From the cell containing the given text, extract its center point as (x, y) coordinate. 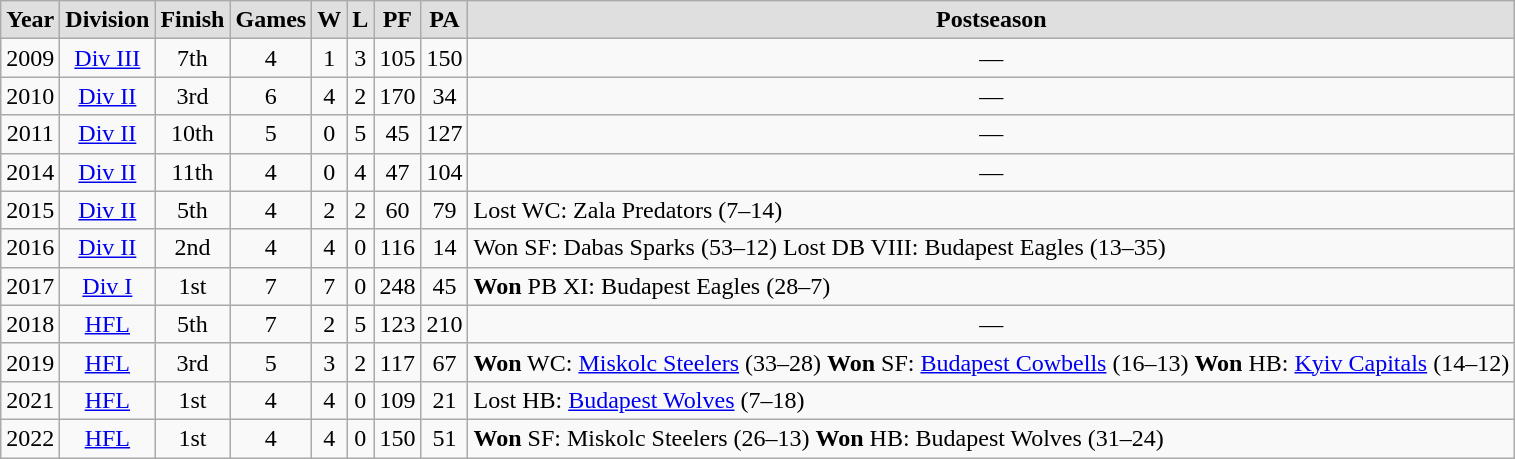
79 (444, 210)
21 (444, 400)
51 (444, 438)
2nd (192, 248)
Won SF: Dabas Sparks (53–12) Lost DB VIII: Budapest Eagles (13–35) (992, 248)
Postseason (992, 20)
123 (398, 324)
104 (444, 172)
2021 (30, 400)
Games (271, 20)
Lost WC: Zala Predators (7–14) (992, 210)
Div III (108, 58)
67 (444, 362)
2018 (30, 324)
PF (398, 20)
248 (398, 286)
117 (398, 362)
Won WC: Miskolc Steelers (33–28) Won SF: Budapest Cowbells (16–13) Won HB: Kyiv Capitals (14–12) (992, 362)
6 (271, 96)
Lost HB: Budapest Wolves (7–18) (992, 400)
2015 (30, 210)
2019 (30, 362)
105 (398, 58)
2009 (30, 58)
14 (444, 248)
2014 (30, 172)
2010 (30, 96)
Finish (192, 20)
109 (398, 400)
2016 (30, 248)
L (360, 20)
60 (398, 210)
W (330, 20)
127 (444, 134)
Won SF: Miskolc Steelers (26–13) Won HB: Budapest Wolves (31–24) (992, 438)
116 (398, 248)
2022 (30, 438)
210 (444, 324)
170 (398, 96)
34 (444, 96)
Won PB XI: Budapest Eagles (28–7) (992, 286)
2017 (30, 286)
7th (192, 58)
47 (398, 172)
PA (444, 20)
Division (108, 20)
Year (30, 20)
10th (192, 134)
11th (192, 172)
2011 (30, 134)
1 (330, 58)
Div I (108, 286)
